From the cell containing the given text, extract its center point as (x, y) coordinate. 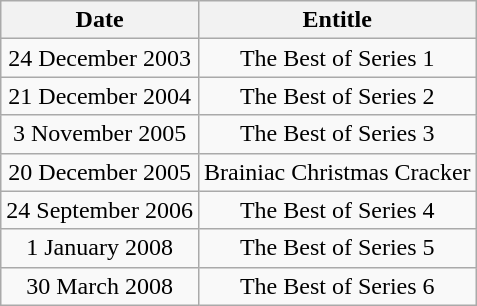
Entitle (337, 20)
Brainiac Christmas Cracker (337, 172)
Date (100, 20)
The Best of Series 1 (337, 58)
1 January 2008 (100, 248)
21 December 2004 (100, 96)
24 December 2003 (100, 58)
30 March 2008 (100, 286)
The Best of Series 6 (337, 286)
The Best of Series 2 (337, 96)
20 December 2005 (100, 172)
3 November 2005 (100, 134)
The Best of Series 3 (337, 134)
24 September 2006 (100, 210)
The Best of Series 4 (337, 210)
The Best of Series 5 (337, 248)
